Detect which cell encompasses the target text, then output its [x, y] center coordinate. 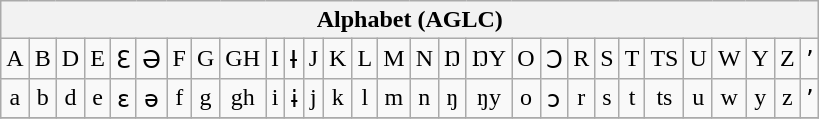
u [698, 98]
J [313, 59]
N [424, 59]
TS [664, 59]
M [394, 59]
Z [787, 59]
Alphabet (AGLC) [410, 20]
G [205, 59]
o [526, 98]
I [276, 59]
Ɛ [123, 59]
y [760, 98]
z [787, 98]
L [365, 59]
Ɨ [294, 59]
ə [152, 98]
Ŋ [453, 59]
k [338, 98]
U [698, 59]
O [526, 59]
S [607, 59]
F [179, 59]
A [15, 59]
s [607, 98]
ɨ [294, 98]
j [313, 98]
B [42, 59]
ŊY [488, 59]
m [394, 98]
Y [760, 59]
R [582, 59]
ɔ [554, 98]
b [42, 98]
Ɔ [554, 59]
gh [243, 98]
n [424, 98]
r [582, 98]
D [70, 59]
e [98, 98]
E [98, 59]
a [15, 98]
f [179, 98]
t [632, 98]
l [365, 98]
ŋ [453, 98]
ts [664, 98]
W [729, 59]
ŋy [488, 98]
w [729, 98]
i [276, 98]
Ə [152, 59]
ɛ [123, 98]
d [70, 98]
T [632, 59]
GH [243, 59]
g [205, 98]
K [338, 59]
